Return [x, y] of the center of cell containing provided text 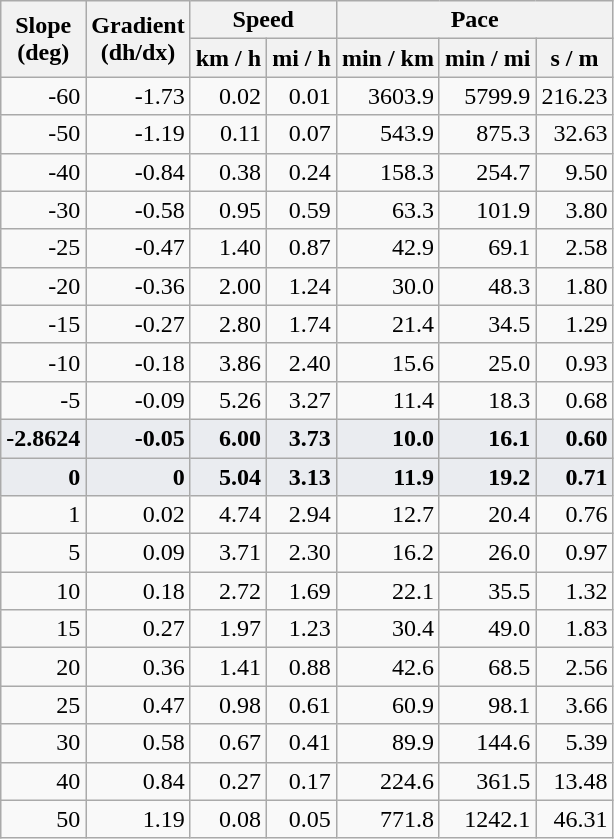
11.4 [388, 400]
1.29 [574, 324]
-20 [44, 286]
1.97 [228, 629]
0.36 [138, 667]
-15 [44, 324]
1.41 [228, 667]
6.00 [228, 438]
42.9 [388, 248]
0.17 [302, 781]
22.1 [388, 591]
0.07 [302, 134]
0.41 [302, 743]
69.1 [487, 248]
254.7 [487, 172]
mi / h [302, 58]
3.71 [228, 553]
1.40 [228, 248]
2.94 [302, 515]
34.5 [487, 324]
18.3 [487, 400]
-0.36 [138, 286]
2.56 [574, 667]
5799.9 [487, 96]
158.3 [388, 172]
543.9 [388, 134]
0.95 [228, 210]
-0.09 [138, 400]
1242.1 [487, 819]
0.38 [228, 172]
-5 [44, 400]
Gradient(dh/dx) [138, 39]
min / km [388, 58]
101.9 [487, 210]
20 [44, 667]
10 [44, 591]
0.76 [574, 515]
15 [44, 629]
0.58 [138, 743]
35.5 [487, 591]
1.32 [574, 591]
0.93 [574, 362]
0.08 [228, 819]
2.72 [228, 591]
-60 [44, 96]
Pace [474, 20]
20.4 [487, 515]
63.3 [388, 210]
0.68 [574, 400]
0.61 [302, 705]
19.2 [487, 477]
875.3 [487, 134]
0.05 [302, 819]
15.6 [388, 362]
0.59 [302, 210]
2.00 [228, 286]
25.0 [487, 362]
1.69 [302, 591]
0.18 [138, 591]
42.6 [388, 667]
2.30 [302, 553]
0.84 [138, 781]
-1.73 [138, 96]
60.9 [388, 705]
-0.58 [138, 210]
-0.05 [138, 438]
s / m [574, 58]
-30 [44, 210]
-10 [44, 362]
30.0 [388, 286]
-2.8624 [44, 438]
5 [44, 553]
48.3 [487, 286]
2.80 [228, 324]
3.80 [574, 210]
5.39 [574, 743]
-25 [44, 248]
1 [44, 515]
0.67 [228, 743]
Slope(deg) [44, 39]
46.31 [574, 819]
216.23 [574, 96]
26.0 [487, 553]
25 [44, 705]
-0.84 [138, 172]
1.83 [574, 629]
49.0 [487, 629]
0.97 [574, 553]
68.5 [487, 667]
1.23 [302, 629]
1.24 [302, 286]
0.24 [302, 172]
1.19 [138, 819]
30 [44, 743]
-0.47 [138, 248]
10.0 [388, 438]
0.01 [302, 96]
3603.9 [388, 96]
16.2 [388, 553]
0.09 [138, 553]
2.40 [302, 362]
1.80 [574, 286]
3.13 [302, 477]
0.11 [228, 134]
-1.19 [138, 134]
5.04 [228, 477]
-50 [44, 134]
13.48 [574, 781]
361.5 [487, 781]
-0.27 [138, 324]
2.58 [574, 248]
3.73 [302, 438]
1.74 [302, 324]
16.1 [487, 438]
-40 [44, 172]
km / h [228, 58]
5.26 [228, 400]
4.74 [228, 515]
50 [44, 819]
0.71 [574, 477]
0.98 [228, 705]
Speed [263, 20]
0.88 [302, 667]
0.47 [138, 705]
40 [44, 781]
30.4 [388, 629]
3.66 [574, 705]
144.6 [487, 743]
-0.18 [138, 362]
3.27 [302, 400]
12.7 [388, 515]
21.4 [388, 324]
9.50 [574, 172]
min / mi [487, 58]
0.87 [302, 248]
224.6 [388, 781]
98.1 [487, 705]
89.9 [388, 743]
771.8 [388, 819]
11.9 [388, 477]
32.63 [574, 134]
3.86 [228, 362]
0.60 [574, 438]
